Identify which cell holds the provided text, then report its [X, Y] central coordinate. 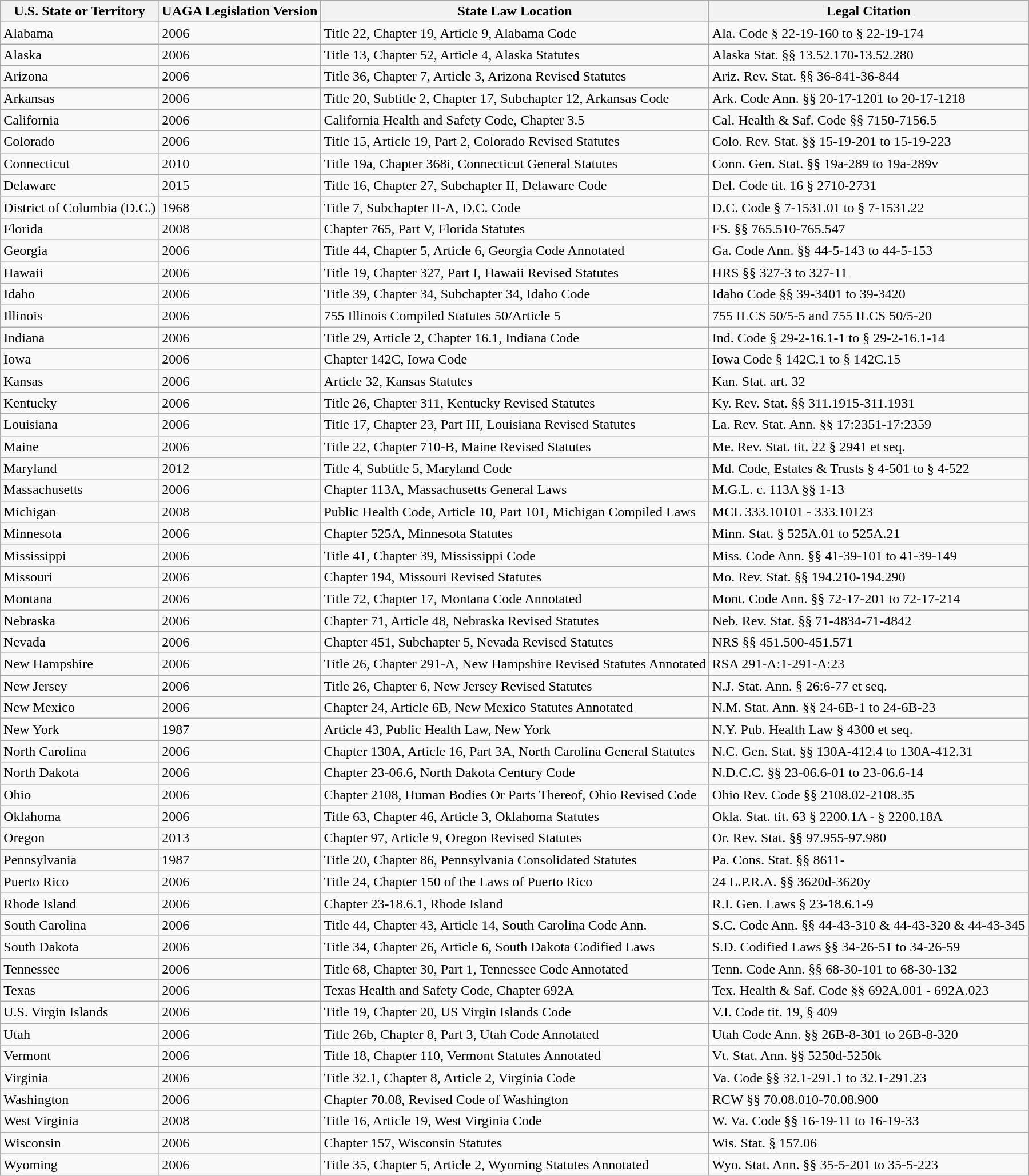
Title 13, Chapter 52, Article 4, Alaska Statutes [514, 55]
Hawaii [80, 273]
Kentucky [80, 403]
Title 18, Chapter 110, Vermont Statutes Annotated [514, 1056]
Rhode Island [80, 903]
Nevada [80, 643]
RSA 291-A:1-291-A:23 [868, 664]
Wyoming [80, 1165]
2013 [240, 838]
Title 22, Chapter 19, Article 9, Alabama Code [514, 33]
2010 [240, 164]
Chapter 24, Article 6B, New Mexico Statutes Annotated [514, 708]
Md. Code, Estates & Trusts § 4-501 to § 4-522 [868, 468]
La. Rev. Stat. Ann. §§ 17:2351-17:2359 [868, 425]
Del. Code tit. 16 § 2710-2731 [868, 185]
Minnesota [80, 533]
Mississippi [80, 555]
N.C. Gen. Stat. §§ 130A-412.4 to 130A-412.31 [868, 751]
Virginia [80, 1078]
New York [80, 729]
Delaware [80, 185]
Tennessee [80, 969]
Chapter 71, Article 48, Nebraska Revised Statutes [514, 620]
Article 32, Kansas Statutes [514, 381]
Kansas [80, 381]
V.I. Code tit. 19, § 409 [868, 1012]
M.G.L. c. 113A §§ 1-13 [868, 490]
RCW §§ 70.08.010-70.08.900 [868, 1099]
Nebraska [80, 620]
Chapter 194, Missouri Revised Statutes [514, 577]
State Law Location [514, 11]
Title 44, Chapter 5, Article 6, Georgia Code Annotated [514, 250]
Florida [80, 229]
Alabama [80, 33]
Iowa Code § 142C.1 to § 142C.15 [868, 360]
U.S. State or Territory [80, 11]
Tex. Health & Saf. Code §§ 692A.001 - 692A.023 [868, 991]
Idaho [80, 294]
Article 43, Public Health Law, New York [514, 729]
Mont. Code Ann. §§ 72-17-201 to 72-17-214 [868, 599]
Title 72, Chapter 17, Montana Code Annotated [514, 599]
N.M. Stat. Ann. §§ 24-6B-1 to 24-6B-23 [868, 708]
Chapter 451, Subchapter 5, Nevada Revised Statutes [514, 643]
Title 34, Chapter 26, Article 6, South Dakota Codified Laws [514, 947]
Conn. Gen. Stat. §§ 19a-289 to 19a-289v [868, 164]
Title 68, Chapter 30, Part 1, Tennessee Code Annotated [514, 969]
MCL 333.10101 - 333.10123 [868, 512]
Michigan [80, 512]
N.Y. Pub. Health Law § 4300 et seq. [868, 729]
Arkansas [80, 98]
Ala. Code § 22-19-160 to § 22-19-174 [868, 33]
Massachusetts [80, 490]
Iowa [80, 360]
Kan. Stat. art. 32 [868, 381]
Chapter 765, Part V, Florida Statutes [514, 229]
Alaska [80, 55]
Texas Health and Safety Code, Chapter 692A [514, 991]
California Health and Safety Code, Chapter 3.5 [514, 120]
Mo. Rev. Stat. §§ 194.210-194.290 [868, 577]
Title 22, Chapter 710-B, Maine Revised Statutes [514, 447]
Chapter 525A, Minnesota Statutes [514, 533]
Va. Code §§ 32.1-291.1 to 32.1-291.23 [868, 1078]
Title 44, Chapter 43, Article 14, South Carolina Code Ann. [514, 925]
Pa. Cons. Stat. §§ 8611- [868, 860]
New Hampshire [80, 664]
Title 41, Chapter 39, Mississippi Code [514, 555]
New Jersey [80, 686]
Vermont [80, 1056]
Chapter 70.08, Revised Code of Washington [514, 1099]
24 L.P.R.A. §§ 3620d-3620y [868, 882]
Title 19, Chapter 327, Part I, Hawaii Revised Statutes [514, 273]
FS. §§ 765.510-765.547 [868, 229]
Chapter 2108, Human Bodies Or Parts Thereof, Ohio Revised Code [514, 795]
Colorado [80, 142]
Title 26, Chapter 311, Kentucky Revised Statutes [514, 403]
California [80, 120]
Maine [80, 447]
Chapter 130A, Article 16, Part 3A, North Carolina General Statutes [514, 751]
Title 35, Chapter 5, Article 2, Wyoming Statutes Annotated [514, 1165]
Washington [80, 1099]
Ind. Code § 29-2-16.1-1 to § 29-2-16.1-14 [868, 338]
Title 16, Article 19, West Virginia Code [514, 1121]
Title 26, Chapter 291-A, New Hampshire Revised Statutes Annotated [514, 664]
West Virginia [80, 1121]
Cal. Health & Saf. Code §§ 7150-7156.5 [868, 120]
Colo. Rev. Stat. §§ 15-19-201 to 15-19-223 [868, 142]
Tenn. Code Ann. §§ 68-30-101 to 68-30-132 [868, 969]
HRS §§ 327-3 to 327-11 [868, 273]
Missouri [80, 577]
Title 4, Subtitle 5, Maryland Code [514, 468]
Title 63, Chapter 46, Article 3, Oklahoma Statutes [514, 816]
Indiana [80, 338]
U.S. Virgin Islands [80, 1012]
Wis. Stat. § 157.06 [868, 1143]
Chapter 97, Article 9, Oregon Revised Statutes [514, 838]
New Mexico [80, 708]
Illinois [80, 316]
S.C. Code Ann. §§ 44-43-310 & 44-43-320 & 44-43-345 [868, 925]
Chapter 113A, Massachusetts General Laws [514, 490]
Legal Citation [868, 11]
Okla. Stat. tit. 63 § 2200.1A - § 2200.18A [868, 816]
Title 26b, Chapter 8, Part 3, Utah Code Annotated [514, 1034]
North Dakota [80, 773]
Ky. Rev. Stat. §§ 311.1915-311.1931 [868, 403]
Ariz. Rev. Stat. §§ 36-841-36-844 [868, 77]
755 Illinois Compiled Statutes 50/Article 5 [514, 316]
Chapter 142C, Iowa Code [514, 360]
Chapter 157, Wisconsin Statutes [514, 1143]
N.J. Stat. Ann. § 26:6-77 et seq. [868, 686]
Or. Rev. Stat. §§ 97.955-97.980 [868, 838]
NRS §§ 451.500-451.571 [868, 643]
Georgia [80, 250]
North Carolina [80, 751]
Maryland [80, 468]
Title 16, Chapter 27, Subchapter II, Delaware Code [514, 185]
Title 20, Chapter 86, Pennsylvania Consolidated Statutes [514, 860]
N.D.C.C. §§ 23-06.6-01 to 23-06.6-14 [868, 773]
Wyo. Stat. Ann. §§ 35-5-201 to 35-5-223 [868, 1165]
Vt. Stat. Ann. §§ 5250d-5250k [868, 1056]
Ohio [80, 795]
UAGA Legislation Version [240, 11]
Neb. Rev. Stat. §§ 71-4834-71-4842 [868, 620]
Title 36, Chapter 7, Article 3, Arizona Revised Statutes [514, 77]
Title 19, Chapter 20, US Virgin Islands Code [514, 1012]
Minn. Stat. § 525A.01 to 525A.21 [868, 533]
Title 39, Chapter 34, Subchapter 34, Idaho Code [514, 294]
Title 19a, Chapter 368i, Connecticut General Statutes [514, 164]
Alaska Stat. §§ 13.52.170-13.52.280 [868, 55]
Idaho Code §§ 39-3401 to 39-3420 [868, 294]
S.D. Codified Laws §§ 34-26-51 to 34-26-59 [868, 947]
2012 [240, 468]
South Dakota [80, 947]
Connecticut [80, 164]
Me. Rev. Stat. tit. 22 § 2941 et seq. [868, 447]
District of Columbia (D.C.) [80, 207]
Title 17, Chapter 23, Part III, Louisiana Revised Statutes [514, 425]
South Carolina [80, 925]
Oregon [80, 838]
D.C. Code § 7-1531.01 to § 7-1531.22 [868, 207]
Pennsylvania [80, 860]
2015 [240, 185]
Wisconsin [80, 1143]
Puerto Rico [80, 882]
Title 24, Chapter 150 of the Laws of Puerto Rico [514, 882]
Public Health Code, Article 10, Part 101, Michigan Compiled Laws [514, 512]
Ga. Code Ann. §§ 44-5-143 to 44-5-153 [868, 250]
W. Va. Code §§ 16-19-11 to 16-19-33 [868, 1121]
Ark. Code Ann. §§ 20-17-1201 to 20-17-1218 [868, 98]
Arizona [80, 77]
R.I. Gen. Laws § 23-18.6.1-9 [868, 903]
Oklahoma [80, 816]
1968 [240, 207]
755 ILCS 50/5-5 and 755 ILCS 50/5-20 [868, 316]
Chapter 23-18.6.1, Rhode Island [514, 903]
Ohio Rev. Code §§ 2108.02-2108.35 [868, 795]
Montana [80, 599]
Title 20, Subtitle 2, Chapter 17, Subchapter 12, Arkansas Code [514, 98]
Title 26, Chapter 6, New Jersey Revised Statutes [514, 686]
Title 15, Article 19, Part 2, Colorado Revised Statutes [514, 142]
Title 7, Subchapter II-A, D.C. Code [514, 207]
Chapter 23-06.6, North Dakota Century Code [514, 773]
Utah [80, 1034]
Title 29, Article 2, Chapter 16.1, Indiana Code [514, 338]
Louisiana [80, 425]
Miss. Code Ann. §§ 41-39-101 to 41-39-149 [868, 555]
Utah Code Ann. §§ 26B-8-301 to 26B-8-320 [868, 1034]
Texas [80, 991]
Title 32.1, Chapter 8, Article 2, Virginia Code [514, 1078]
